Locate the cell with the specified text and output its (x, y) center coordinate. 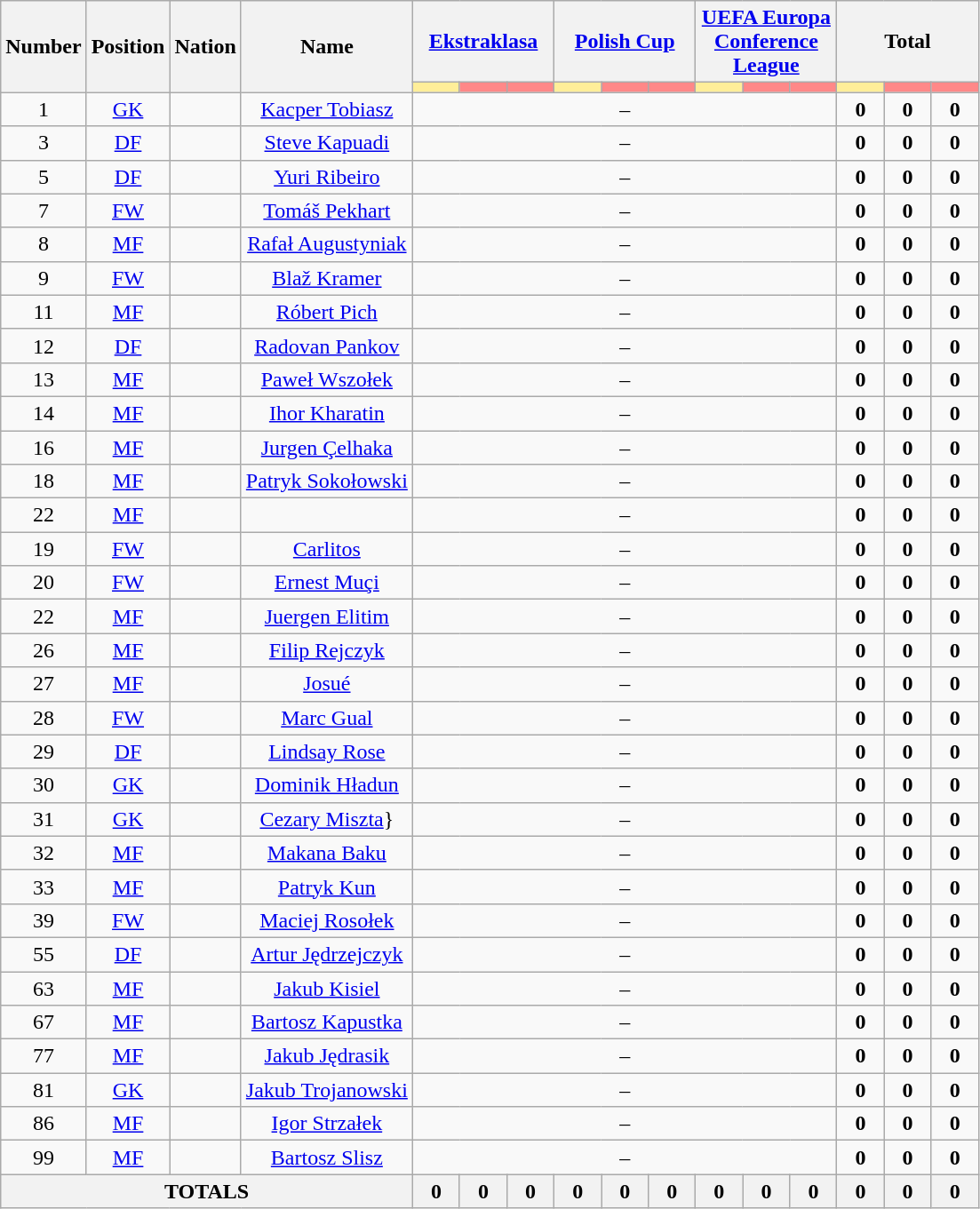
Bartosz Kapustka (327, 1022)
Makana Baku (327, 853)
Patryk Kun (327, 887)
9 (44, 278)
63 (44, 989)
19 (44, 549)
Paweł Wszołek (327, 379)
67 (44, 1022)
20 (44, 583)
14 (44, 413)
5 (44, 177)
13 (44, 379)
16 (44, 447)
27 (44, 684)
Tomáš Pekhart (327, 211)
Lindsay Rose (327, 752)
55 (44, 954)
1 (44, 109)
86 (44, 1124)
Yuri Ribeiro (327, 177)
Igor Strzałek (327, 1124)
Jurgen Çelhaka (327, 447)
33 (44, 887)
UEFA Europa Conference League (766, 42)
39 (44, 920)
32 (44, 853)
Josué (327, 684)
Filip Rejczyk (327, 650)
29 (44, 752)
TOTALS (207, 1191)
Number (44, 46)
Name (327, 46)
7 (44, 211)
Ernest Muçi (327, 583)
99 (44, 1157)
Jakub Jędrasik (327, 1056)
Nation (205, 46)
Position (128, 46)
Cezary Miszta} (327, 819)
81 (44, 1090)
Polish Cup (625, 42)
Radovan Pankov (327, 346)
Carlitos (327, 549)
Róbert Pich (327, 312)
Patryk Sokołowski (327, 481)
Maciej Rosołek (327, 920)
12 (44, 346)
30 (44, 785)
Ekstraklasa (483, 42)
26 (44, 650)
18 (44, 481)
Ihor Kharatin (327, 413)
Bartosz Slisz (327, 1157)
Kacper Tobiasz (327, 109)
28 (44, 718)
Dominik Hładun (327, 785)
Jakub Trojanowski (327, 1090)
8 (44, 244)
Marc Gual (327, 718)
Jakub Kisiel (327, 989)
Artur Jędrzejczyk (327, 954)
77 (44, 1056)
Juergen Elitim (327, 616)
Blaž Kramer (327, 278)
3 (44, 143)
Rafał Augustyniak (327, 244)
31 (44, 819)
Total (908, 42)
Steve Kapuadi (327, 143)
11 (44, 312)
